Capture the cell that displays the provided text and extract its (X, Y) central coordinate. 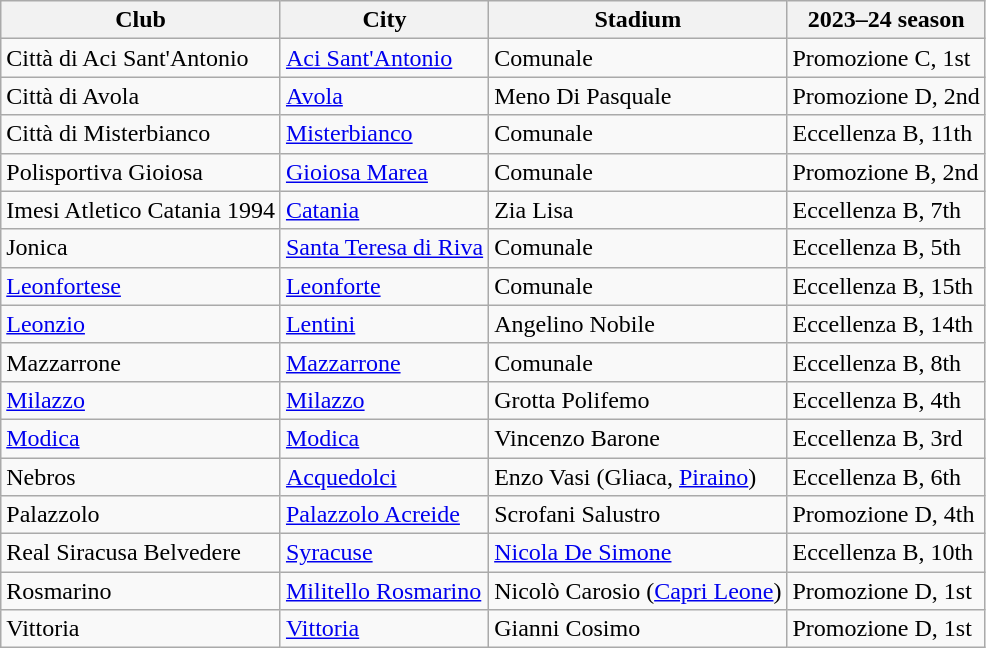
Eccellenza B, 7th (886, 210)
Leonzio (141, 324)
Santa Teresa di Riva (384, 248)
Gianni Cosimo (638, 629)
Eccellenza B, 11th (886, 134)
Eccellenza B, 6th (886, 477)
Leonfortese (141, 286)
Palazzolo (141, 515)
Gioiosa Marea (384, 172)
Club (141, 20)
Militello Rosmarino (384, 591)
Nicolò Carosio (Capri Leone) (638, 591)
Vincenzo Barone (638, 438)
Eccellenza B, 10th (886, 553)
Real Siracusa Belvedere (141, 553)
Enzo Vasi (Gliaca, Piraino) (638, 477)
Stadium (638, 20)
Syracuse (384, 553)
Acquedolci (384, 477)
Aci Sant'Antonio (384, 58)
Città di Misterbianco (141, 134)
Lentini (384, 324)
Meno Di Pasquale (638, 96)
Catania (384, 210)
Nebros (141, 477)
Promozione D, 4th (886, 515)
Eccellenza B, 15th (886, 286)
Eccellenza B, 14th (886, 324)
Promozione B, 2nd (886, 172)
Jonica (141, 248)
Misterbianco (384, 134)
Grotta Polifemo (638, 400)
Eccellenza B, 8th (886, 362)
Rosmarino (141, 591)
Eccellenza B, 4th (886, 400)
Città di Aci Sant'Antonio (141, 58)
2023–24 season (886, 20)
Città di Avola (141, 96)
Promozione D, 2nd (886, 96)
Polisportiva Gioiosa (141, 172)
Eccellenza B, 5th (886, 248)
City (384, 20)
Angelino Nobile (638, 324)
Promozione C, 1st (886, 58)
Zia Lisa (638, 210)
Eccellenza B, 3rd (886, 438)
Nicola De Simone (638, 553)
Scrofani Salustro (638, 515)
Avola (384, 96)
Leonforte (384, 286)
Palazzolo Acreide (384, 515)
Imesi Atletico Catania 1994 (141, 210)
